Output the [X, Y] coordinate of the center of the cell containing the given text.  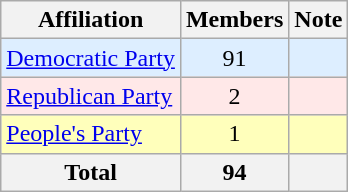
People's Party [91, 134]
Republican Party [91, 96]
Members [234, 20]
Democratic Party [91, 58]
91 [234, 58]
2 [234, 96]
94 [234, 172]
1 [234, 134]
Note [318, 20]
Affiliation [91, 20]
Total [91, 172]
